Determine the (x, y) coordinate at the center of the cell enclosing the given text.  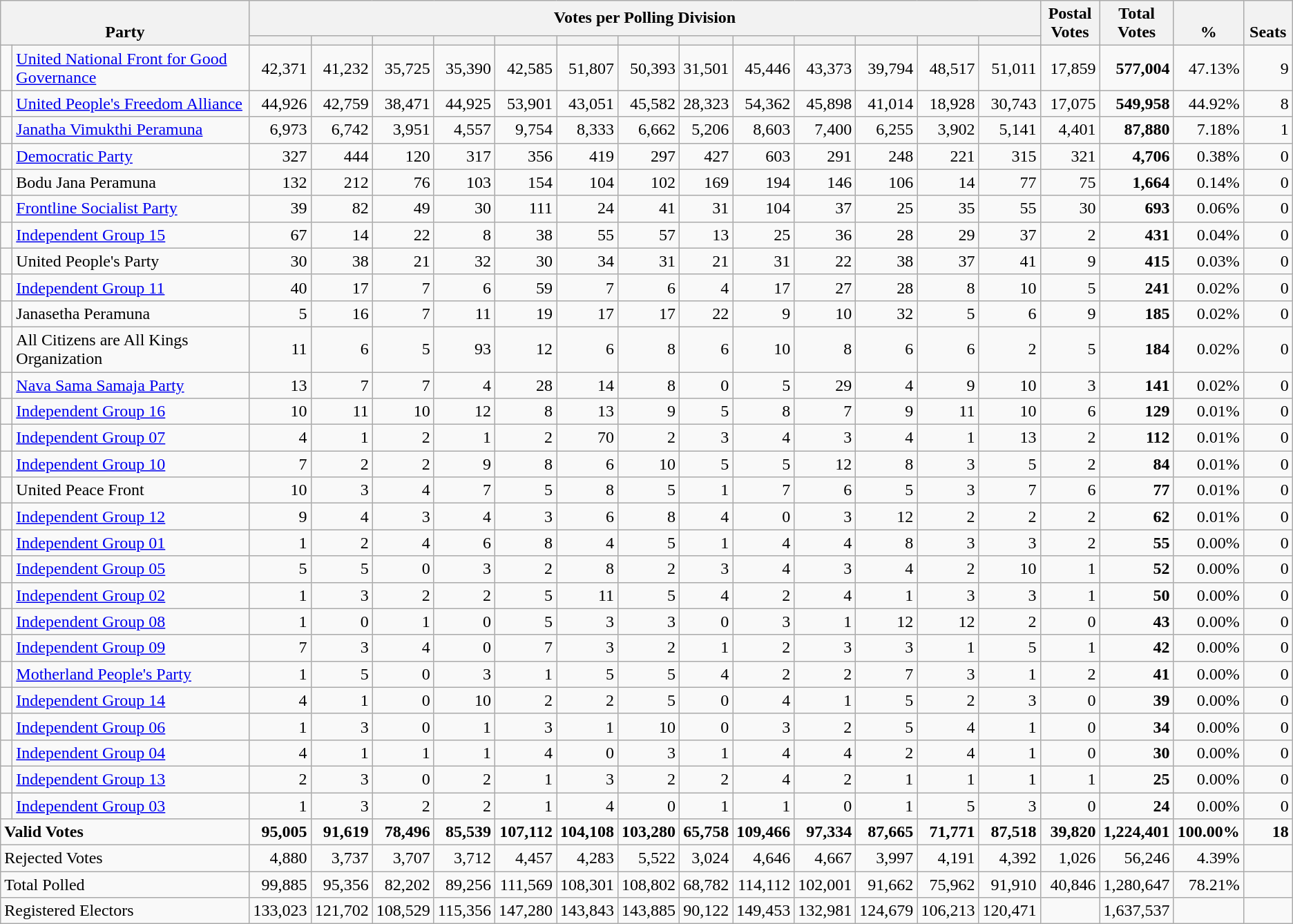
United Peace Front (131, 490)
30,743 (1010, 104)
0.06% (1209, 209)
All Citizens are All Kings Organization (131, 349)
4,706 (1137, 156)
5,522 (649, 858)
43,373 (825, 68)
41,232 (341, 68)
84 (1137, 464)
PostalVotes (1070, 23)
Seats (1268, 23)
356 (525, 156)
4,667 (825, 858)
35,725 (403, 68)
35 (948, 209)
82,202 (403, 885)
United People's Freedom Alliance (131, 104)
6,973 (280, 130)
7.18% (1209, 130)
120,471 (1010, 911)
% (1209, 23)
4,646 (764, 858)
1,637,537 (1137, 911)
Valid Votes (125, 832)
120 (403, 156)
0.38% (1209, 156)
297 (649, 156)
6,255 (887, 130)
99,885 (280, 885)
70 (587, 438)
Independent Group 16 (131, 412)
Independent Group 11 (131, 287)
49 (403, 209)
143,885 (649, 911)
3,707 (403, 858)
549,958 (1137, 104)
67 (280, 235)
291 (825, 156)
18,928 (948, 104)
6,662 (649, 130)
0.03% (1209, 261)
Votes per Polling Division (645, 18)
143,843 (587, 911)
36 (825, 235)
41,014 (887, 104)
8,333 (587, 130)
Frontline Socialist Party (131, 209)
28,323 (706, 104)
3,902 (948, 130)
75,962 (948, 885)
4,283 (587, 858)
132,981 (825, 911)
Independent Group 09 (131, 648)
42,371 (280, 68)
75 (1070, 182)
169 (706, 182)
51,807 (587, 68)
Rejected Votes (125, 858)
95,356 (341, 885)
78,496 (403, 832)
18 (1268, 832)
44,926 (280, 104)
Independent Group 15 (131, 235)
Registered Electors (125, 911)
Independent Group 08 (131, 622)
Nava Sama Samaja Party (131, 385)
53,901 (525, 104)
102 (649, 182)
185 (1137, 314)
68,782 (706, 885)
45,446 (764, 68)
133,023 (280, 911)
3,737 (341, 858)
444 (341, 156)
40,846 (1070, 885)
59 (525, 287)
4,880 (280, 858)
19 (525, 314)
Independent Group 14 (131, 700)
5,141 (1010, 130)
71,771 (948, 832)
Independent Group 06 (131, 726)
44.92% (1209, 104)
Janatha Vimukthi Peramuna (131, 130)
87,518 (1010, 832)
Independent Group 12 (131, 517)
16 (341, 314)
27 (825, 287)
121,702 (341, 911)
39,794 (887, 68)
Independent Group 03 (131, 806)
149,453 (764, 911)
327 (280, 156)
56,246 (1137, 858)
0.04% (1209, 235)
241 (1137, 287)
38,471 (403, 104)
90,122 (706, 911)
United People's Party (131, 261)
43 (1137, 622)
17,075 (1070, 104)
87,880 (1137, 130)
103 (464, 182)
United National Front for Good Governance (131, 68)
Independent Group 07 (131, 438)
112 (1137, 438)
693 (1137, 209)
Independent Group 05 (131, 569)
4.39% (1209, 858)
212 (341, 182)
1,224,401 (1137, 832)
3,712 (464, 858)
4,191 (948, 858)
431 (1137, 235)
91,619 (341, 832)
50 (1137, 595)
221 (948, 156)
52 (1137, 569)
141 (1137, 385)
Independent Group 13 (131, 779)
108,529 (403, 911)
315 (1010, 156)
100.00% (1209, 832)
8,603 (764, 130)
89,256 (464, 885)
4,401 (1070, 130)
146 (825, 182)
603 (764, 156)
419 (587, 156)
42,585 (525, 68)
Independent Group 04 (131, 753)
Total Votes (1137, 23)
114,112 (764, 885)
Total Polled (125, 885)
42 (1137, 648)
35,390 (464, 68)
Motherland People's Party (131, 674)
7,400 (825, 130)
109,466 (764, 832)
93 (464, 349)
45,582 (649, 104)
4,557 (464, 130)
147,280 (525, 911)
17,859 (1070, 68)
106 (887, 182)
184 (1137, 349)
65,758 (706, 832)
85,539 (464, 832)
3,951 (403, 130)
3,997 (887, 858)
97,334 (825, 832)
51,011 (1010, 68)
Independent Group 02 (131, 595)
427 (706, 156)
78.21% (1209, 885)
103,280 (649, 832)
Janasetha Peramuna (131, 314)
4,457 (525, 858)
107,112 (525, 832)
62 (1137, 517)
111,569 (525, 885)
132 (280, 182)
111 (525, 209)
Bodu Jana Peramuna (131, 182)
102,001 (825, 885)
87,665 (887, 832)
44,925 (464, 104)
Democratic Party (131, 156)
317 (464, 156)
577,004 (1137, 68)
43,051 (587, 104)
9,754 (525, 130)
5,206 (706, 130)
Independent Group 01 (131, 543)
57 (649, 235)
Party (125, 23)
129 (1137, 412)
40 (280, 287)
Independent Group 10 (131, 464)
115,356 (464, 911)
45,898 (825, 104)
194 (764, 182)
76 (403, 182)
154 (525, 182)
39,820 (1070, 832)
31,501 (706, 68)
47.13% (1209, 68)
91,910 (1010, 885)
108,301 (587, 885)
82 (341, 209)
0.14% (1209, 182)
106,213 (948, 911)
54,362 (764, 104)
91,662 (887, 885)
4,392 (1010, 858)
3,024 (706, 858)
48,517 (948, 68)
248 (887, 156)
1,664 (1137, 182)
321 (1070, 156)
95,005 (280, 832)
104,108 (587, 832)
6,742 (341, 130)
42,759 (341, 104)
415 (1137, 261)
124,679 (887, 911)
50,393 (649, 68)
1,026 (1070, 858)
1,280,647 (1137, 885)
108,802 (649, 885)
